Provide the [x, y] coordinate of the cell's center where the given text is located.  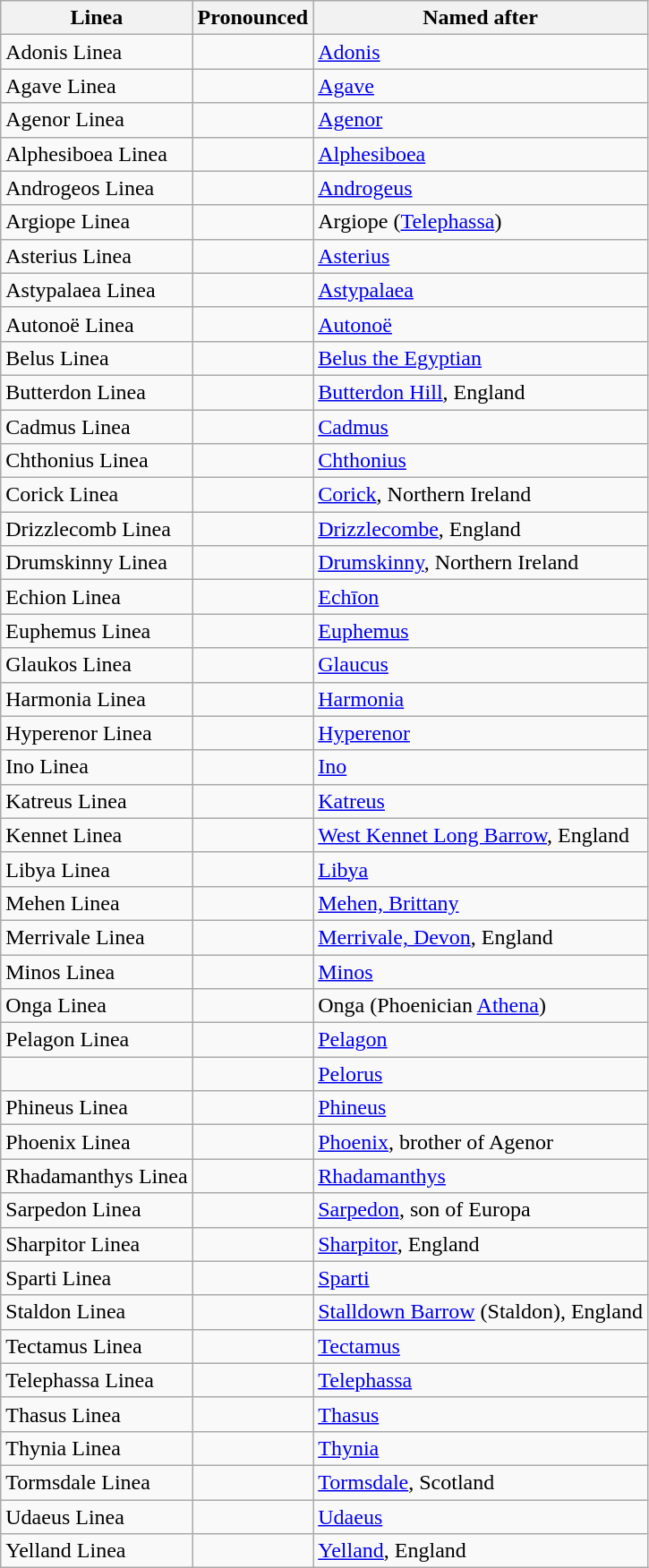
Onga Linea [97, 1006]
Katreus [481, 801]
Agenor [481, 120]
Thynia [481, 1448]
Butterdon Hill, England [481, 392]
Argiope Linea [97, 222]
Udaeus Linea [97, 1517]
Argiope (Telephassa) [481, 222]
Telephassa [481, 1380]
Minos [481, 971]
Echīon [481, 597]
Libya Linea [97, 869]
Linea [97, 18]
Agenor Linea [97, 120]
Autonoë Linea [97, 324]
Thasus [481, 1414]
Glaucus [481, 665]
Rhadamanthys Linea [97, 1176]
Onga (Phoenician Athena) [481, 1006]
Corick, Northern Ireland [481, 495]
Androgeos Linea [97, 188]
Butterdon Linea [97, 392]
West Kennet Long Barrow, England [481, 835]
Astypalaea Linea [97, 290]
Euphemus Linea [97, 631]
Yelland, England [481, 1551]
Sarpedon, son of Europa [481, 1210]
Asterius Linea [97, 256]
Libya [481, 869]
Hyperenor [481, 733]
Chthonius Linea [97, 461]
Belus Linea [97, 358]
Stalldown Barrow (Staldon), England [481, 1312]
Asterius [481, 256]
Phineus [481, 1108]
Tectamus Linea [97, 1346]
Merrivale Linea [97, 937]
Sparti Linea [97, 1278]
Ino Linea [97, 767]
Thynia Linea [97, 1448]
Ino [481, 767]
Cadmus Linea [97, 427]
Pronounced [252, 18]
Tectamus [481, 1346]
Phoenix, brother of Agenor [481, 1142]
Echion Linea [97, 597]
Androgeus [481, 188]
Mehen, Brittany [481, 903]
Mehen Linea [97, 903]
Adonis Linea [97, 52]
Drumskinny, Northern Ireland [481, 563]
Drizzlecombe, England [481, 529]
Euphemus [481, 631]
Rhadamanthys [481, 1176]
Adonis [481, 52]
Phineus Linea [97, 1108]
Tormsdale, Scotland [481, 1482]
Glaukos Linea [97, 665]
Harmonia [481, 699]
Cadmus [481, 427]
Autonoë [481, 324]
Alphesiboea Linea [97, 154]
Pelorus [481, 1074]
Drumskinny Linea [97, 563]
Belus the Egyptian [481, 358]
Tormsdale Linea [97, 1482]
Sarpedon Linea [97, 1210]
Drizzlecomb Linea [97, 529]
Pelagon Linea [97, 1040]
Named after [481, 18]
Agave [481, 86]
Sharpitor Linea [97, 1244]
Kennet Linea [97, 835]
Telephassa Linea [97, 1380]
Astypalaea [481, 290]
Harmonia Linea [97, 699]
Corick Linea [97, 495]
Hyperenor Linea [97, 733]
Chthonius [481, 461]
Merrivale, Devon, England [481, 937]
Thasus Linea [97, 1414]
Sharpitor, England [481, 1244]
Phoenix Linea [97, 1142]
Udaeus [481, 1517]
Yelland Linea [97, 1551]
Sparti [481, 1278]
Pelagon [481, 1040]
Staldon Linea [97, 1312]
Agave Linea [97, 86]
Alphesiboea [481, 154]
Minos Linea [97, 971]
Katreus Linea [97, 801]
